Provide the (x, y) coordinate of the cell's center where the given text is located.  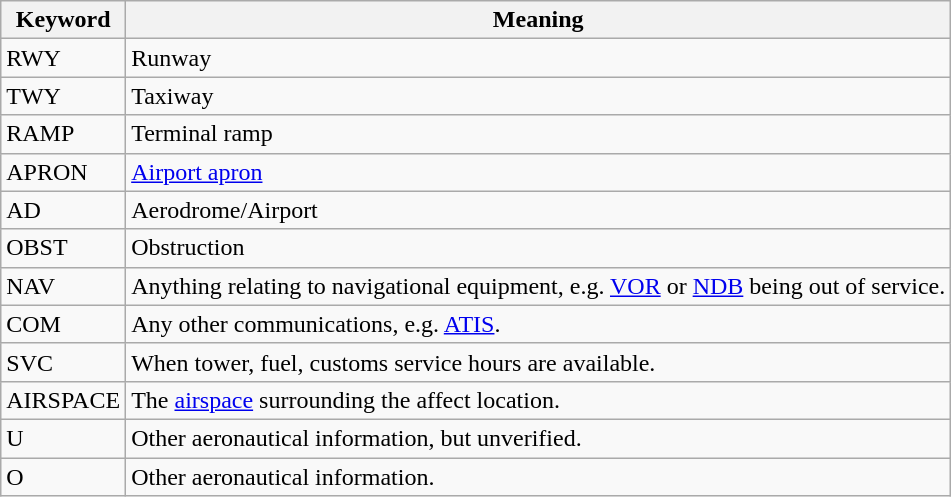
SVC (64, 362)
Meaning (538, 20)
Obstruction (538, 248)
Airport apron (538, 172)
Aerodrome/Airport (538, 210)
Anything relating to navigational equipment, e.g. VOR or NDB being out of service. (538, 286)
OBST (64, 248)
COM (64, 324)
AD (64, 210)
Other aeronautical information. (538, 477)
Any other communications, e.g. ATIS. (538, 324)
Terminal ramp (538, 134)
RWY (64, 58)
Keyword (64, 20)
Other aeronautical information, but unverified. (538, 438)
NAV (64, 286)
Runway (538, 58)
The airspace surrounding the affect location. (538, 400)
AIRSPACE (64, 400)
TWY (64, 96)
When tower, fuel, customs service hours are available. (538, 362)
RAMP (64, 134)
APRON (64, 172)
O (64, 477)
U (64, 438)
Taxiway (538, 96)
